Provide the (X, Y) coordinate of the cell's center where the given text is located.  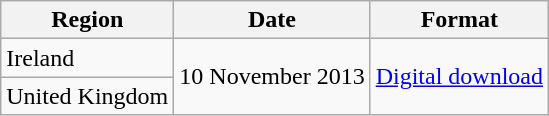
Region (88, 20)
10 November 2013 (272, 77)
Format (459, 20)
United Kingdom (88, 96)
Date (272, 20)
Digital download (459, 77)
Ireland (88, 58)
